Output the (x, y) coordinate of the center of the cell containing the given text.  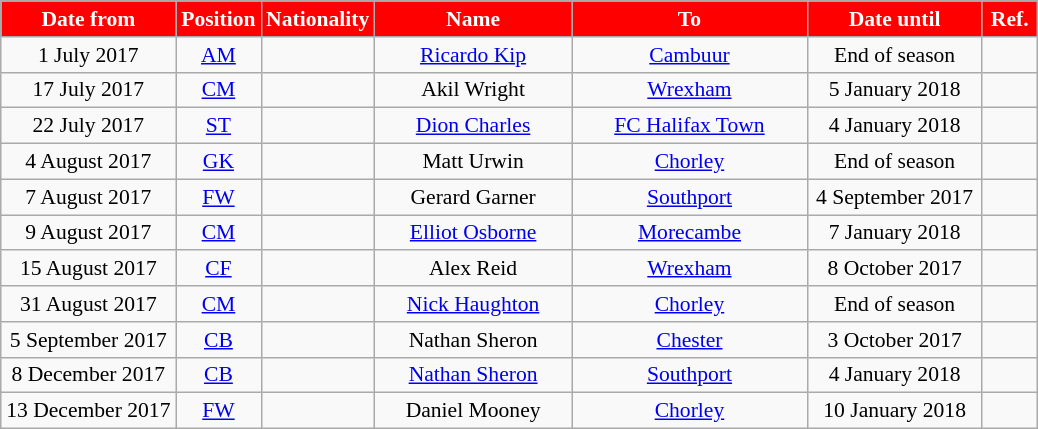
8 October 2017 (894, 269)
Ricardo Kip (473, 55)
7 January 2018 (894, 233)
Position (218, 19)
22 July 2017 (88, 126)
Nick Haughton (473, 304)
Daniel Mooney (473, 411)
31 August 2017 (88, 304)
AM (218, 55)
FC Halifax Town (690, 126)
5 September 2017 (88, 340)
17 July 2017 (88, 90)
1 July 2017 (88, 55)
Morecambe (690, 233)
Alex Reid (473, 269)
To (690, 19)
Cambuur (690, 55)
Date from (88, 19)
10 January 2018 (894, 411)
Date until (894, 19)
3 October 2017 (894, 340)
5 January 2018 (894, 90)
13 December 2017 (88, 411)
7 August 2017 (88, 197)
Elliot Osborne (473, 233)
Name (473, 19)
Ref. (1010, 19)
Matt Urwin (473, 162)
Chester (690, 340)
CF (218, 269)
8 December 2017 (88, 375)
15 August 2017 (88, 269)
9 August 2017 (88, 233)
4 August 2017 (88, 162)
ST (218, 126)
Gerard Garner (473, 197)
Dion Charles (473, 126)
GK (218, 162)
Nationality (318, 19)
4 September 2017 (894, 197)
Akil Wright (473, 90)
